Find where the given text appears and provide that cell's center as [X, Y] coordinate. 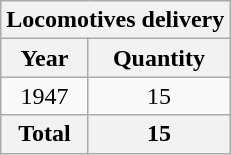
Locomotives delivery [116, 20]
1947 [44, 96]
Year [44, 58]
Total [44, 134]
Quantity [159, 58]
